Locate the cell with the specified text and output its [x, y] center coordinate. 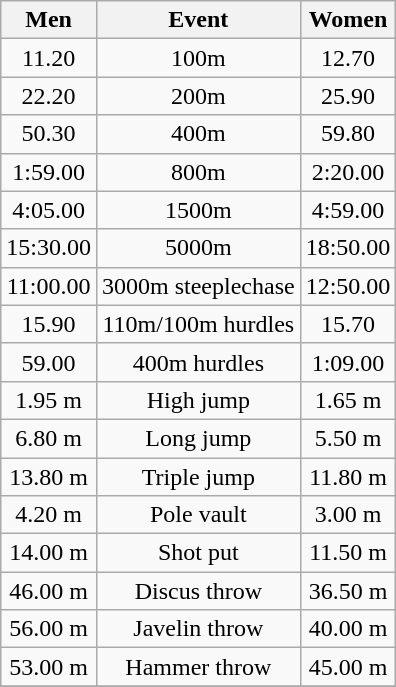
800m [198, 172]
11.20 [49, 58]
1:09.00 [348, 362]
11.50 m [348, 553]
High jump [198, 400]
100m [198, 58]
200m [198, 96]
56.00 m [49, 629]
Triple jump [198, 477]
Pole vault [198, 515]
13.80 m [49, 477]
3.00 m [348, 515]
4.20 m [49, 515]
6.80 m [49, 438]
36.50 m [348, 591]
50.30 [49, 134]
4:05.00 [49, 210]
Men [49, 20]
1.65 m [348, 400]
12:50.00 [348, 286]
Long jump [198, 438]
59.80 [348, 134]
53.00 m [49, 667]
5.50 m [348, 438]
40.00 m [348, 629]
22.20 [49, 96]
11:00.00 [49, 286]
1:59.00 [49, 172]
15.90 [49, 324]
45.00 m [348, 667]
11.80 m [348, 477]
59.00 [49, 362]
Event [198, 20]
Discus throw [198, 591]
1.95 m [49, 400]
Women [348, 20]
25.90 [348, 96]
400m hurdles [198, 362]
3000m steeplechase [198, 286]
4:59.00 [348, 210]
Javelin throw [198, 629]
15.70 [348, 324]
14.00 m [49, 553]
110m/100m hurdles [198, 324]
12.70 [348, 58]
Shot put [198, 553]
5000m [198, 248]
46.00 m [49, 591]
Hammer throw [198, 667]
1500m [198, 210]
400m [198, 134]
2:20.00 [348, 172]
18:50.00 [348, 248]
15:30.00 [49, 248]
